Find where the given text appears and provide that cell's center as [X, Y] coordinate. 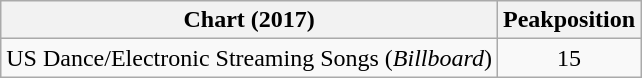
US Dance/Electronic Streaming Songs (Billboard) [250, 58]
Peakposition [570, 20]
15 [570, 58]
Chart (2017) [250, 20]
